Pinpoint the cell where the given text exists, returning its [x, y] midpoint coordinate. 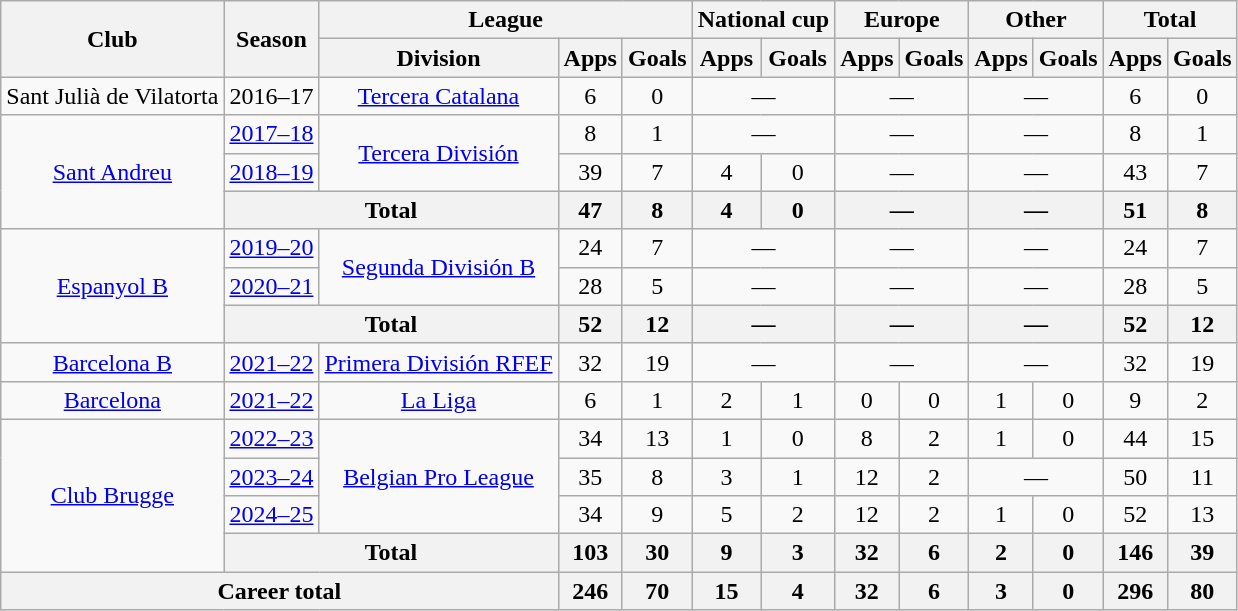
146 [1135, 553]
2016–17 [272, 96]
Espanyol B [112, 286]
Division [438, 58]
44 [1135, 438]
Europe [902, 20]
50 [1135, 477]
National cup [763, 20]
70 [657, 591]
35 [590, 477]
Belgian Pro League [438, 476]
2017–18 [272, 134]
Club [112, 39]
Other [1036, 20]
League [506, 20]
47 [590, 210]
2020–21 [272, 286]
Segunda División B [438, 267]
246 [590, 591]
2018–19 [272, 172]
2022–23 [272, 438]
Barcelona [112, 400]
Tercera Catalana [438, 96]
Sant Andreu [112, 172]
2019–20 [272, 248]
Season [272, 39]
Career total [280, 591]
Tercera División [438, 153]
80 [1202, 591]
Primera División RFEF [438, 362]
2024–25 [272, 515]
296 [1135, 591]
La Liga [438, 400]
Club Brugge [112, 495]
11 [1202, 477]
2023–24 [272, 477]
103 [590, 553]
30 [657, 553]
Barcelona B [112, 362]
Sant Julià de Vilatorta [112, 96]
51 [1135, 210]
43 [1135, 172]
